Find where the given text appears and provide that cell's center as [X, Y] coordinate. 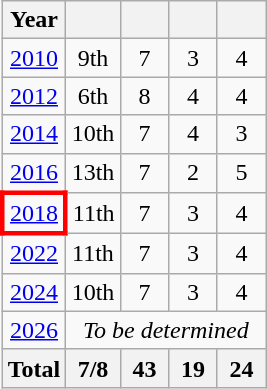
2016 [34, 173]
24 [242, 368]
2012 [34, 96]
43 [144, 368]
13th [93, 173]
5 [242, 173]
2014 [34, 134]
To be determined [166, 330]
19 [194, 368]
9th [93, 58]
8 [144, 96]
2026 [34, 330]
2022 [34, 254]
2 [194, 173]
7/8 [93, 368]
2010 [34, 58]
6th [93, 96]
2018 [34, 214]
Year [34, 20]
2024 [34, 292]
Total [34, 368]
